From the cell containing the given text, extract its center point as (x, y) coordinate. 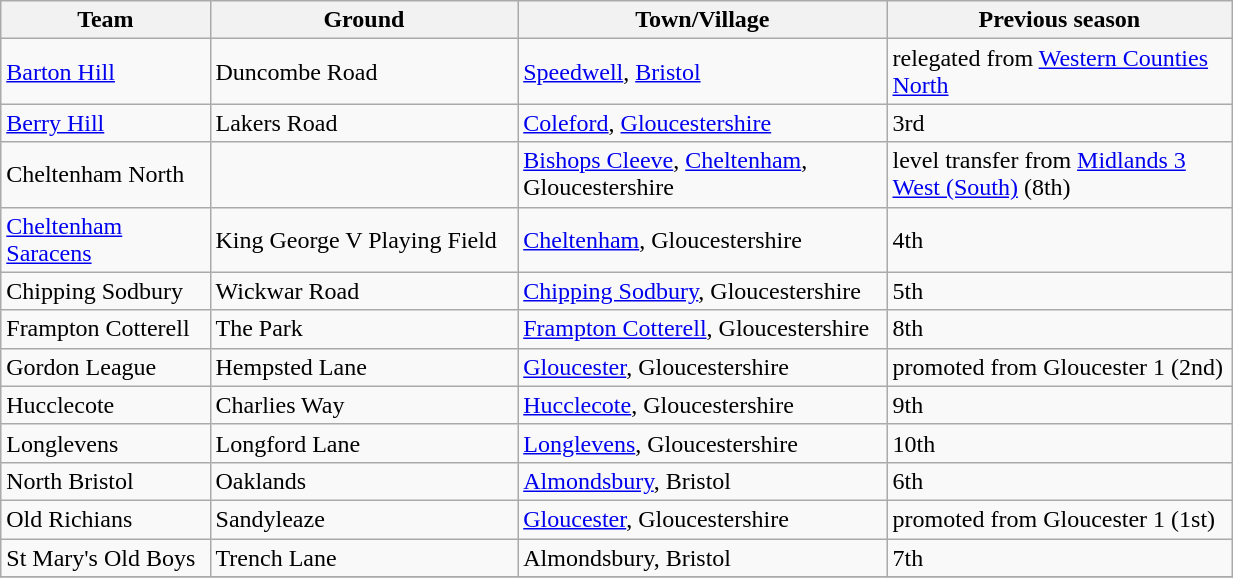
Chipping Sodbury (106, 291)
9th (1060, 405)
Cheltenham North (106, 174)
Cheltenham, Gloucestershire (702, 240)
3rd (1060, 123)
Longlevens, Gloucestershire (702, 443)
Speedwell, Bristol (702, 72)
North Bristol (106, 481)
Hucclecote (106, 405)
4th (1060, 240)
Chipping Sodbury, Gloucestershire (702, 291)
Trench Lane (364, 557)
Old Richians (106, 519)
St Mary's Old Boys (106, 557)
Gordon League (106, 367)
Oaklands (364, 481)
promoted from Gloucester 1 (2nd) (1060, 367)
relegated from Western Counties North (1060, 72)
Bishops Cleeve, Cheltenham, Gloucestershire (702, 174)
Longford Lane (364, 443)
Ground (364, 20)
level transfer from Midlands 3 West (South) (8th) (1060, 174)
Sandyleaze (364, 519)
Town/Village (702, 20)
Longlevens (106, 443)
Hucclecote, Gloucestershire (702, 405)
The Park (364, 329)
Berry Hill (106, 123)
Charlies Way (364, 405)
5th (1060, 291)
Duncombe Road (364, 72)
Hempsted Lane (364, 367)
Barton Hill (106, 72)
6th (1060, 481)
8th (1060, 329)
Frampton Cotterell (106, 329)
Wickwar Road (364, 291)
Team (106, 20)
7th (1060, 557)
King George V Playing Field (364, 240)
promoted from Gloucester 1 (1st) (1060, 519)
Coleford, Gloucestershire (702, 123)
Lakers Road (364, 123)
Cheltenham Saracens (106, 240)
Previous season (1060, 20)
Frampton Cotterell, Gloucestershire (702, 329)
10th (1060, 443)
